Output the [X, Y] coordinate of the center of the cell containing the given text.  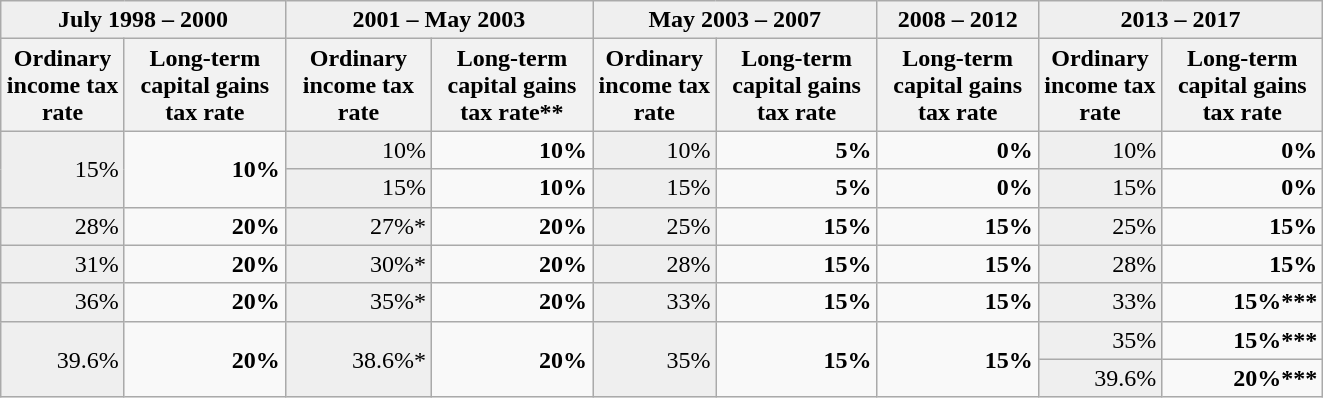
38.6%* [358, 359]
May 2003 – 2007 [734, 20]
35%* [358, 302]
2013 – 2017 [1180, 20]
31% [63, 264]
July 1998 – 2000 [144, 20]
36% [63, 302]
Long-term capital gainstax rate** [512, 85]
27%* [358, 226]
2001 – May 2003 [438, 20]
30%* [358, 264]
2008 – 2012 [958, 20]
20%*** [1242, 378]
